Capture the cell that displays the provided text and extract its [X, Y] central coordinate. 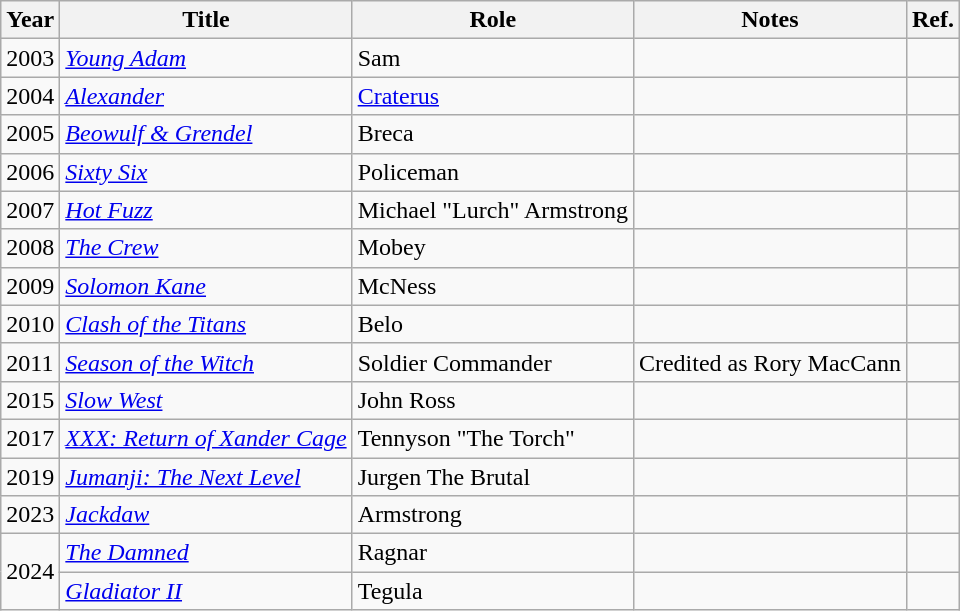
Sixty Six [206, 172]
McNess [492, 286]
2019 [30, 477]
Craterus [492, 96]
Soldier Commander [492, 362]
2003 [30, 58]
Title [206, 20]
2011 [30, 362]
Ref. [932, 20]
The Damned [206, 553]
Tennyson "The Torch" [492, 438]
Beowulf & Grendel [206, 134]
2008 [30, 248]
Notes [770, 20]
Ragnar [492, 553]
Slow West [206, 400]
XXX: Return of Xander Cage [206, 438]
Credited as Rory MacCann [770, 362]
Michael "Lurch" Armstrong [492, 210]
2004 [30, 96]
The Crew [206, 248]
Breca [492, 134]
Season of the Witch [206, 362]
2006 [30, 172]
Mobey [492, 248]
2005 [30, 134]
Gladiator II [206, 591]
Solomon Kane [206, 286]
2023 [30, 515]
Year [30, 20]
2017 [30, 438]
Hot Fuzz [206, 210]
2024 [30, 572]
Tegula [492, 591]
Policeman [492, 172]
2010 [30, 324]
2015 [30, 400]
Role [492, 20]
Alexander [206, 96]
Jurgen The Brutal [492, 477]
Belo [492, 324]
John Ross [492, 400]
Young Adam [206, 58]
Armstrong [492, 515]
Jackdaw [206, 515]
2009 [30, 286]
Clash of the Titans [206, 324]
Jumanji: The Next Level [206, 477]
2007 [30, 210]
Sam [492, 58]
